For the text-containing cell, return its midpoint in (X, Y) coordinate format. 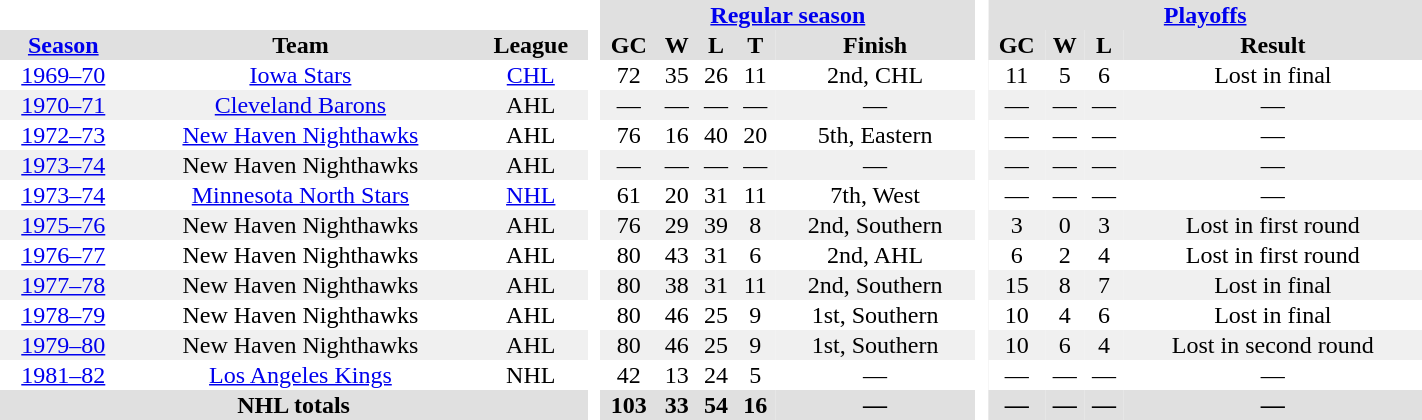
26 (716, 75)
1976–77 (64, 255)
1972–73 (64, 135)
Los Angeles Kings (301, 375)
Lost in second round (1273, 345)
1970–71 (64, 105)
2nd, AHL (875, 255)
Regular season (788, 15)
1981–82 (64, 375)
League (530, 45)
1978–79 (64, 315)
Season (64, 45)
NHL totals (294, 405)
35 (676, 75)
Iowa Stars (301, 75)
24 (716, 375)
1975–76 (64, 225)
2 (1064, 255)
43 (676, 255)
39 (716, 225)
54 (716, 405)
38 (676, 285)
Cleveland Barons (301, 105)
0 (1064, 225)
1977–78 (64, 285)
61 (628, 195)
1969–70 (64, 75)
2nd, CHL (875, 75)
7th, West (875, 195)
Playoffs (1205, 15)
40 (716, 135)
13 (676, 375)
Team (301, 45)
5th, Eastern (875, 135)
103 (628, 405)
Minnesota North Stars (301, 195)
Result (1273, 45)
33 (676, 405)
7 (1104, 285)
1979–80 (64, 345)
42 (628, 375)
72 (628, 75)
CHL (530, 75)
15 (1016, 285)
T (756, 45)
29 (676, 225)
Finish (875, 45)
